Output the (X, Y) coordinate of the center of the cell containing the given text.  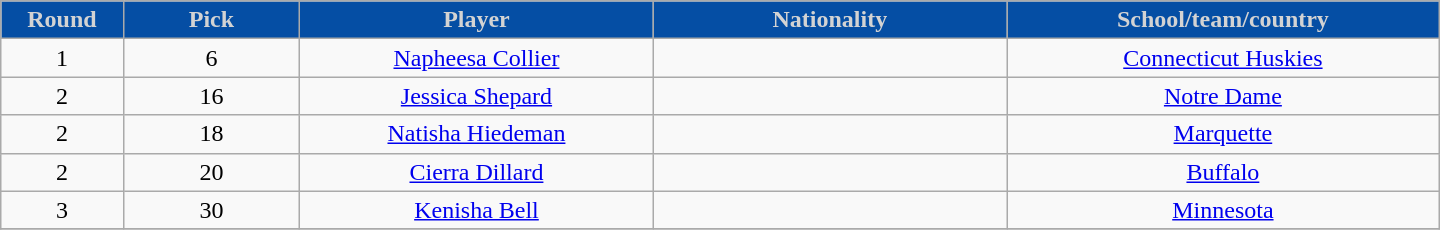
School/team/country (1224, 20)
Connecticut Huskies (1224, 58)
20 (212, 172)
Round (62, 20)
Minnesota (1224, 210)
Pick (212, 20)
1 (62, 58)
Kenisha Bell (476, 210)
Notre Dame (1224, 96)
Nationality (830, 20)
6 (212, 58)
Napheesa Collier (476, 58)
Buffalo (1224, 172)
18 (212, 134)
3 (62, 210)
Marquette (1224, 134)
Natisha Hiedeman (476, 134)
Cierra Dillard (476, 172)
Jessica Shepard (476, 96)
16 (212, 96)
30 (212, 210)
Player (476, 20)
